Search for the cell housing the specified text and yield its (x, y) center coordinate. 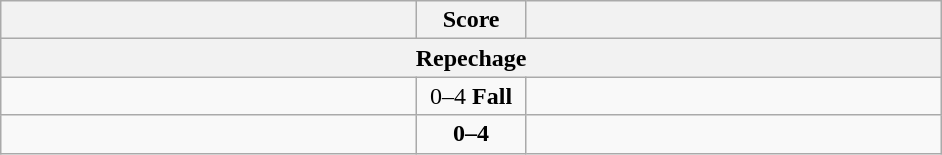
0–4 Fall (472, 96)
Repechage (472, 58)
0–4 (472, 134)
Score (472, 20)
